Find where the given text appears and provide that cell's center as (X, Y) coordinate. 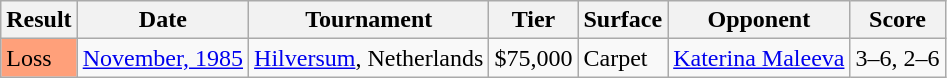
Carpet (623, 58)
Tournament (369, 20)
November, 1985 (162, 58)
Surface (623, 20)
Katerina Maleeva (759, 58)
Tier (534, 20)
Opponent (759, 20)
Loss (39, 58)
Result (39, 20)
Date (162, 20)
Hilversum, Netherlands (369, 58)
3–6, 2–6 (898, 58)
$75,000 (534, 58)
Score (898, 20)
